For the text-containing cell, return its midpoint in [x, y] coordinate format. 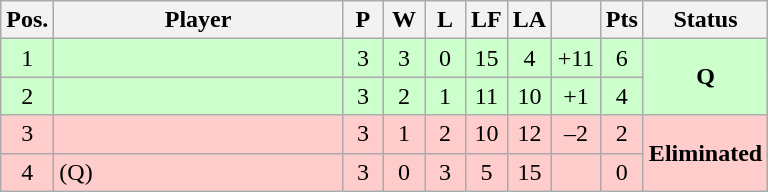
Pts [622, 20]
–2 [576, 134]
6 [622, 58]
5 [487, 172]
+11 [576, 58]
(Q) [198, 172]
Player [198, 20]
12 [529, 134]
LA [529, 20]
W [404, 20]
Pos. [28, 20]
Status [705, 20]
11 [487, 96]
Q [705, 77]
L [444, 20]
LF [487, 20]
P [362, 20]
+1 [576, 96]
Eliminated [705, 153]
